Pinpoint the cell where the given text exists, returning its (x, y) midpoint coordinate. 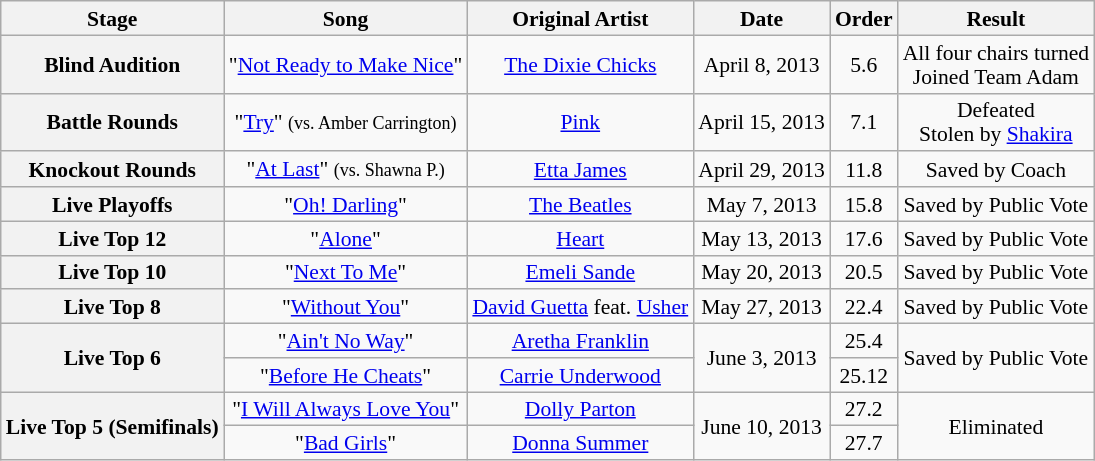
25.12 (864, 375)
27.2 (864, 409)
Blind Audition (112, 64)
April 29, 2013 (762, 170)
Emeli Sande (580, 272)
"Not Ready to Make Nice" (346, 64)
June 3, 2013 (762, 358)
Knockout Rounds (112, 170)
"Without You" (346, 307)
7.1 (864, 122)
"I Will Always Love You" (346, 409)
11.8 (864, 170)
Live Playoffs (112, 204)
DefeatedStolen by Shakira (996, 122)
15.8 (864, 204)
17.6 (864, 238)
April 8, 2013 (762, 64)
May 20, 2013 (762, 272)
"Ain't No Way" (346, 341)
May 13, 2013 (762, 238)
Etta James (580, 170)
20.5 (864, 272)
April 15, 2013 (762, 122)
Original Artist (580, 18)
Live Top 10 (112, 272)
"At Last" (vs. Shawna P.) (346, 170)
Result (996, 18)
Live Top 5 (Semifinals) (112, 426)
Order (864, 18)
Heart (580, 238)
The Dixie Chicks (580, 64)
Carrie Underwood (580, 375)
May 27, 2013 (762, 307)
Eliminated (996, 426)
5.6 (864, 64)
Date (762, 18)
"Next To Me" (346, 272)
All four chairs turnedJoined Team Adam (996, 64)
"Alone" (346, 238)
Dolly Parton (580, 409)
Aretha Franklin (580, 341)
"Try" (vs. Amber Carrington) (346, 122)
Saved by Coach (996, 170)
The Beatles (580, 204)
Donna Summer (580, 443)
Pink (580, 122)
"Oh! Darling" (346, 204)
Battle Rounds (112, 122)
Live Top 8 (112, 307)
"Before He Cheats" (346, 375)
Live Top 6 (112, 358)
25.4 (864, 341)
27.7 (864, 443)
"Bad Girls" (346, 443)
Song (346, 18)
May 7, 2013 (762, 204)
June 10, 2013 (762, 426)
22.4 (864, 307)
Live Top 12 (112, 238)
Stage (112, 18)
David Guetta feat. Usher (580, 307)
